Determine the [x, y] coordinate at the center of the cell enclosing the given text.  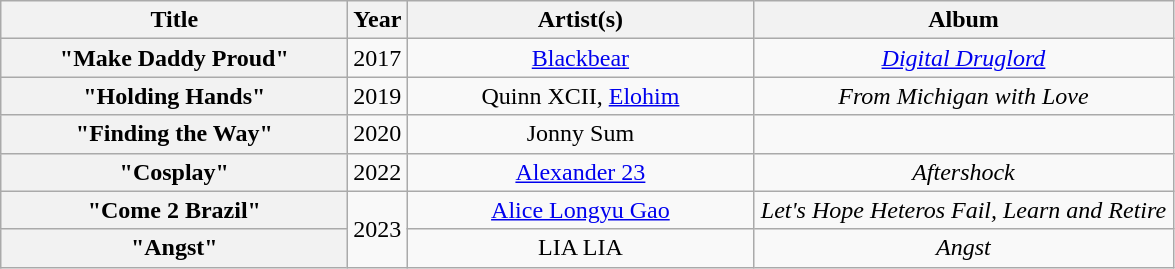
2020 [378, 134]
Aftershock [964, 172]
"Angst" [174, 248]
"Finding the Way" [174, 134]
Angst [964, 248]
"Holding Hands" [174, 96]
2017 [378, 58]
2019 [378, 96]
From Michigan with Love [964, 96]
Jonny Sum [580, 134]
Quinn XCII, Elohim [580, 96]
Title [174, 20]
Album [964, 20]
Digital Druglord [964, 58]
"Cosplay" [174, 172]
2022 [378, 172]
2023 [378, 229]
"Come 2 Brazil" [174, 210]
Let's Hope Heteros Fail, Learn and Retire [964, 210]
Blackbear [580, 58]
Alice Longyu Gao [580, 210]
Alexander 23 [580, 172]
Artist(s) [580, 20]
"Make Daddy Proud" [174, 58]
LIA LIA [580, 248]
Year [378, 20]
